Return the [X, Y] coordinate for the center point of the cell that contains the specified text.  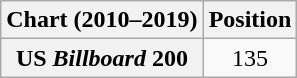
Position [250, 20]
135 [250, 58]
Chart (2010–2019) [102, 20]
US Billboard 200 [102, 58]
